Pinpoint the cell where the given text exists, returning its (X, Y) midpoint coordinate. 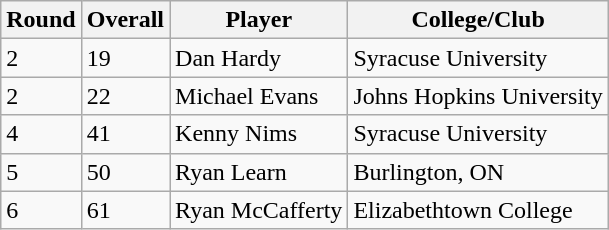
Round (41, 20)
Elizabethtown College (478, 210)
41 (125, 134)
4 (41, 134)
Johns Hopkins University (478, 96)
College/Club (478, 20)
22 (125, 96)
Overall (125, 20)
Michael Evans (259, 96)
61 (125, 210)
19 (125, 58)
5 (41, 172)
Player (259, 20)
Dan Hardy (259, 58)
50 (125, 172)
6 (41, 210)
Kenny Nims (259, 134)
Ryan Learn (259, 172)
Burlington, ON (478, 172)
Ryan McCafferty (259, 210)
